Pinpoint the cell where the given text exists, returning its (x, y) midpoint coordinate. 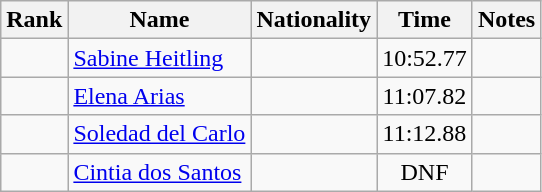
DNF (425, 172)
11:12.88 (425, 134)
Notes (506, 20)
Sabine Heitling (160, 58)
Name (160, 20)
Soledad del Carlo (160, 134)
10:52.77 (425, 58)
Nationality (314, 20)
Elena Arias (160, 96)
Cintia dos Santos (160, 172)
11:07.82 (425, 96)
Rank (34, 20)
Time (425, 20)
